Extract the [X, Y] coordinate from the center of the cell holding the provided text.  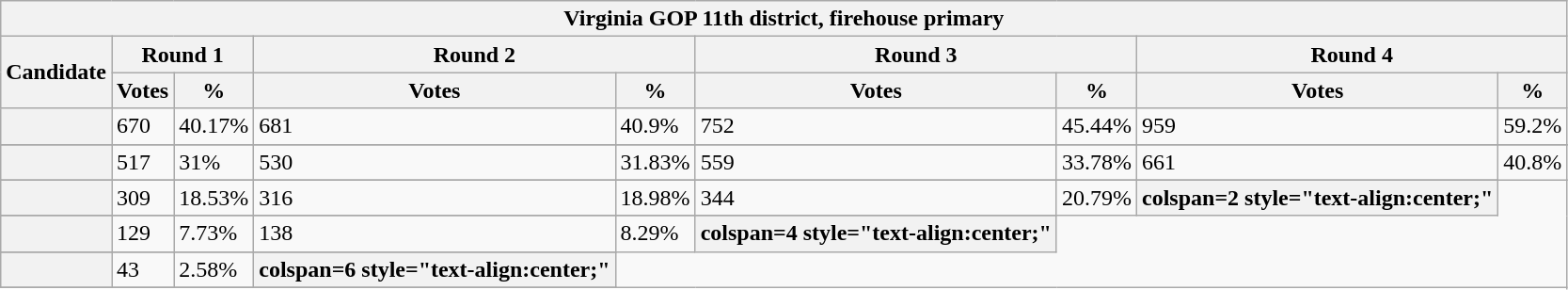
7.73% [214, 234]
Round 2 [474, 55]
18.98% [655, 198]
129 [142, 234]
344 [876, 198]
Round 4 [1353, 55]
40.9% [655, 126]
517 [142, 162]
309 [142, 198]
43 [142, 269]
20.79% [1097, 198]
Round 3 [916, 55]
33.78% [1097, 162]
661 [1318, 162]
8.29% [655, 234]
40.17% [214, 126]
752 [876, 126]
45.44% [1097, 126]
138 [435, 234]
59.2% [1533, 126]
530 [435, 162]
Virginia GOP 11th district, firehouse primary [784, 19]
2.58% [214, 269]
681 [435, 126]
31.83% [655, 162]
Candidate [56, 72]
670 [142, 126]
40.8% [1533, 162]
18.53% [214, 198]
Round 1 [182, 55]
colspan=4 style="text-align:center;" [876, 234]
colspan=2 style="text-align:center;" [1318, 198]
31% [214, 162]
colspan=6 style="text-align:center;" [435, 269]
959 [1318, 126]
559 [876, 162]
316 [435, 198]
